For the text-containing cell, return its midpoint in [x, y] coordinate format. 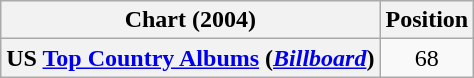
Position [427, 20]
Chart (2004) [190, 20]
68 [427, 58]
US Top Country Albums (Billboard) [190, 58]
